Output the [x, y] coordinate of the center of the cell containing the given text.  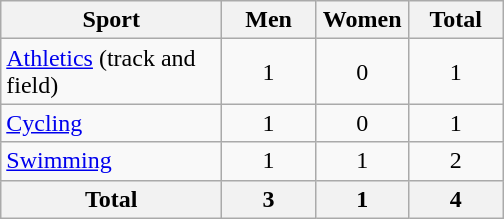
3 [269, 199]
Sport [112, 20]
Men [269, 20]
Cycling [112, 123]
Swimming [112, 161]
2 [456, 161]
Athletics (track and field) [112, 72]
4 [456, 199]
Women [362, 20]
